Extract the [X, Y] coordinate from the center of the cell holding the provided text.  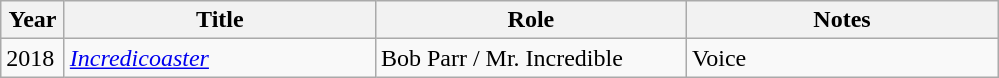
Title [220, 20]
Year [33, 20]
Role [530, 20]
Bob Parr / Mr. Incredible [530, 58]
Notes [842, 20]
Incredicoaster [220, 58]
2018 [33, 58]
Voice [842, 58]
